For the text-containing cell, return its midpoint in (X, Y) coordinate format. 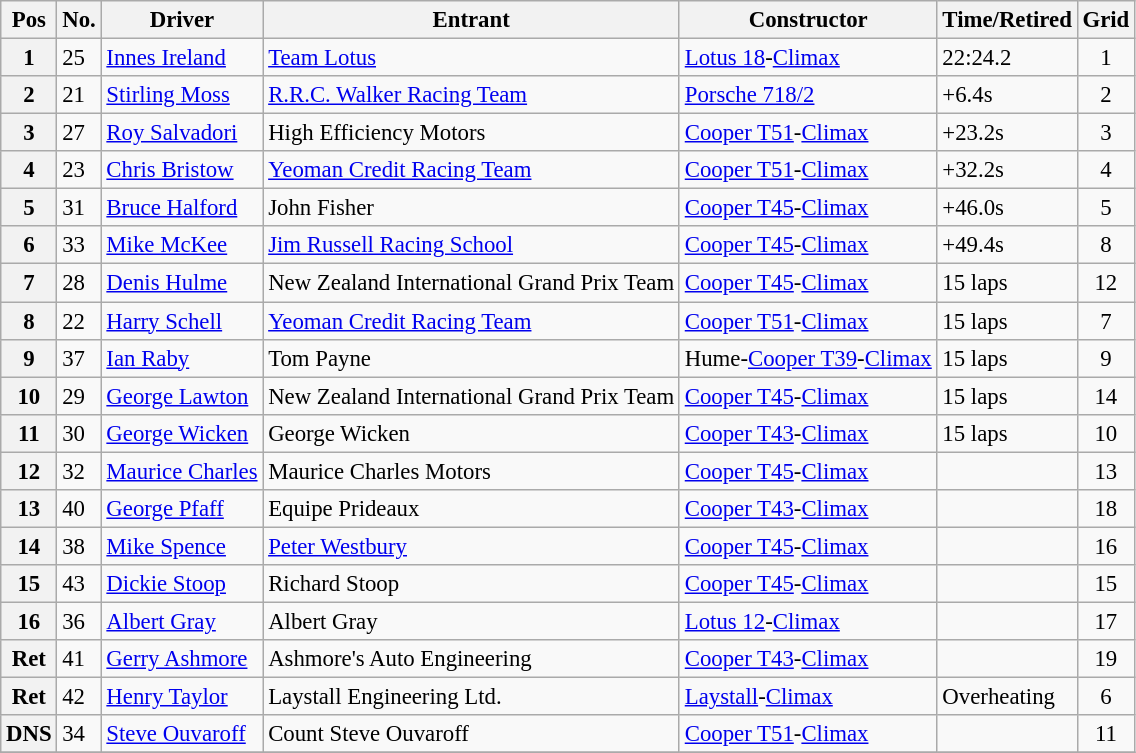
+46.0s (1007, 208)
25 (79, 58)
Laystall-Climax (808, 697)
37 (79, 358)
R.R.C. Walker Racing Team (472, 95)
29 (79, 396)
31 (79, 208)
30 (79, 433)
Henry Taylor (182, 697)
21 (79, 95)
Hume-Cooper T39-Climax (808, 358)
42 (79, 697)
Maurice Charles Motors (472, 471)
Tom Payne (472, 358)
DNS (29, 734)
Peter Westbury (472, 546)
18 (1106, 509)
19 (1106, 659)
Denis Hulme (182, 283)
No. (79, 20)
Innes Ireland (182, 58)
George Lawton (182, 396)
Jim Russell Racing School (472, 245)
+23.2s (1007, 133)
27 (79, 133)
Equipe Prideaux (472, 509)
22:24.2 (1007, 58)
Roy Salvadori (182, 133)
Steve Ouvaroff (182, 734)
32 (79, 471)
Lotus 12-Climax (808, 621)
34 (79, 734)
John Fisher (472, 208)
Overheating (1007, 697)
Laystall Engineering Ltd. (472, 697)
Mike McKee (182, 245)
22 (79, 321)
Grid (1106, 20)
Ashmore's Auto Engineering (472, 659)
Chris Bristow (182, 170)
Lotus 18-Climax (808, 58)
+6.4s (1007, 95)
High Efficiency Motors (472, 133)
Entrant (472, 20)
Maurice Charles (182, 471)
Mike Spence (182, 546)
40 (79, 509)
28 (79, 283)
43 (79, 584)
George Pfaff (182, 509)
Driver (182, 20)
Bruce Halford (182, 208)
+32.2s (1007, 170)
Ian Raby (182, 358)
Time/Retired (1007, 20)
38 (79, 546)
41 (79, 659)
Harry Schell (182, 321)
Richard Stoop (472, 584)
17 (1106, 621)
Gerry Ashmore (182, 659)
33 (79, 245)
+49.4s (1007, 245)
Team Lotus (472, 58)
Pos (29, 20)
36 (79, 621)
Stirling Moss (182, 95)
Constructor (808, 20)
Count Steve Ouvaroff (472, 734)
23 (79, 170)
Dickie Stoop (182, 584)
Porsche 718/2 (808, 95)
